Scan for the cell matching the given text and deliver its (X, Y) coordinate at center. 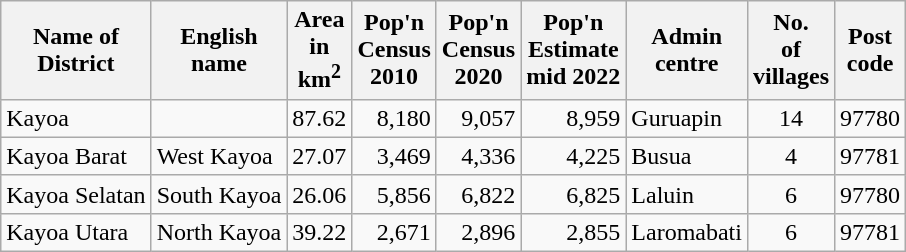
4,336 (478, 156)
Kayoa (76, 118)
Guruapin (687, 118)
Name ofDistrict (76, 50)
Pop'nCensus2020 (478, 50)
North Kayoa (219, 232)
6,825 (574, 194)
2,671 (394, 232)
14 (790, 118)
27.07 (320, 156)
26.06 (320, 194)
Pop'nEstimatemid 2022 (574, 50)
West Kayoa (219, 156)
Laluin (687, 194)
4,225 (574, 156)
9,057 (478, 118)
3,469 (394, 156)
Kayoa Utara (76, 232)
Laromabati (687, 232)
87.62 (320, 118)
Busua (687, 156)
Areain km2 (320, 50)
No.ofvillages (790, 50)
Kayoa Barat (76, 156)
Englishname (219, 50)
Postcode (870, 50)
8,180 (394, 118)
2,896 (478, 232)
8,959 (574, 118)
Pop'nCensus2010 (394, 50)
Kayoa Selatan (76, 194)
4 (790, 156)
Admincentre (687, 50)
6,822 (478, 194)
39.22 (320, 232)
2,855 (574, 232)
South Kayoa (219, 194)
5,856 (394, 194)
